Locate the cell with the specified text and output its (x, y) center coordinate. 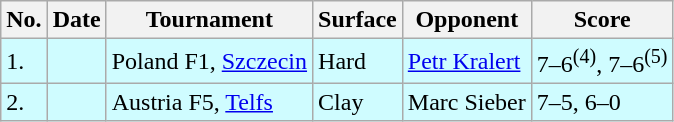
Petr Kralert (466, 62)
7–6(4), 7–6(5) (602, 62)
Date (76, 20)
Poland F1, Szczecin (209, 62)
No. (24, 20)
7–5, 6–0 (602, 102)
Score (602, 20)
Surface (358, 20)
1. (24, 62)
Opponent (466, 20)
Marc Sieber (466, 102)
Hard (358, 62)
Austria F5, Telfs (209, 102)
2. (24, 102)
Clay (358, 102)
Tournament (209, 20)
